Find where the given text appears and provide that cell's center as [X, Y] coordinate. 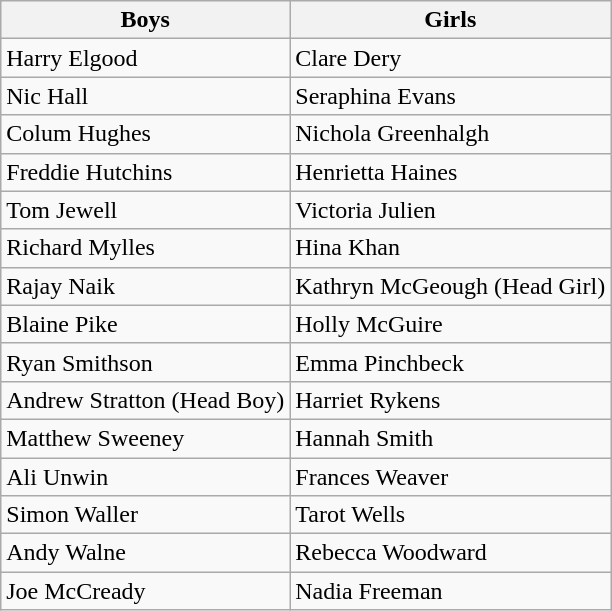
Andrew Stratton (Head Boy) [146, 400]
Hina Khan [450, 248]
Harry Elgood [146, 58]
Rajay Naik [146, 286]
Frances Weaver [450, 477]
Ryan Smithson [146, 362]
Victoria Julien [450, 210]
Clare Dery [450, 58]
Freddie Hutchins [146, 172]
Emma Pinchbeck [450, 362]
Harriet Rykens [450, 400]
Simon Waller [146, 515]
Andy Walne [146, 553]
Tom Jewell [146, 210]
Colum Hughes [146, 134]
Boys [146, 20]
Girls [450, 20]
Nichola Greenhalgh [450, 134]
Seraphina Evans [450, 96]
Blaine Pike [146, 324]
Henrietta Haines [450, 172]
Rebecca Woodward [450, 553]
Nadia Freeman [450, 591]
Ali Unwin [146, 477]
Holly McGuire [450, 324]
Joe McCready [146, 591]
Hannah Smith [450, 438]
Nic Hall [146, 96]
Richard Mylles [146, 248]
Kathryn McGeough (Head Girl) [450, 286]
Matthew Sweeney [146, 438]
Tarot Wells [450, 515]
